Return [X, Y] of the center of cell containing provided text 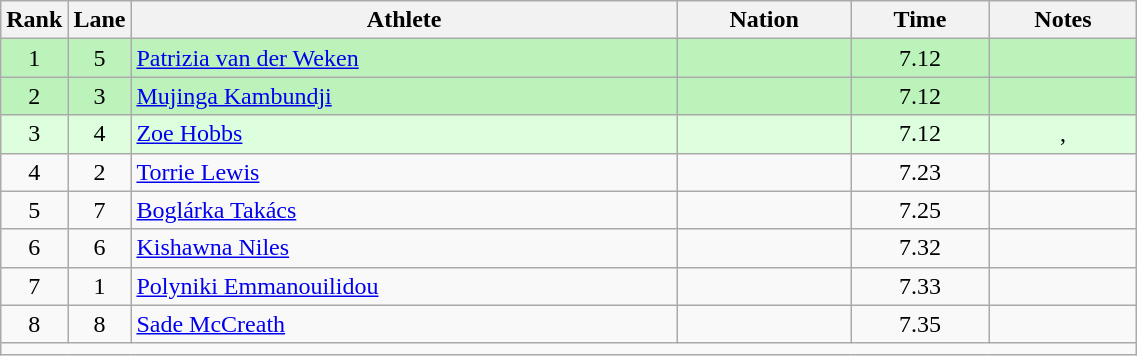
7.25 [920, 210]
Time [920, 20]
Polyniki Emmanouilidou [404, 286]
Lane [100, 20]
7.32 [920, 248]
Patrizia van der Weken [404, 58]
Nation [764, 20]
Kishawna Niles [404, 248]
Boglárka Takács [404, 210]
Rank [34, 20]
Mujinga Kambundji [404, 96]
Sade McCreath [404, 324]
Athlete [404, 20]
7.23 [920, 172]
Notes [1063, 20]
Zoe Hobbs [404, 134]
, [1063, 134]
7.33 [920, 286]
Torrie Lewis [404, 172]
7.35 [920, 324]
